Provide the (X, Y) coordinate of the cell's center where the given text is located.  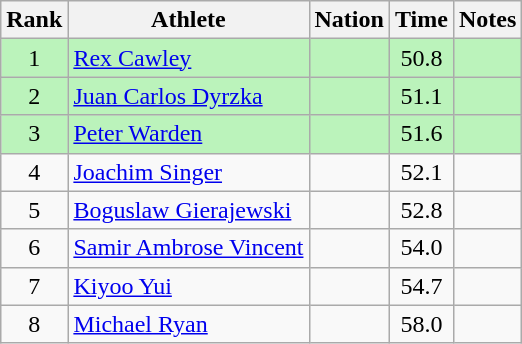
51.6 (421, 134)
52.8 (421, 210)
Samir Ambrose Vincent (188, 248)
Rex Cawley (188, 58)
Juan Carlos Dyrzka (188, 96)
1 (34, 58)
52.1 (421, 172)
58.0 (421, 324)
Nation (349, 20)
8 (34, 324)
Kiyoo Yui (188, 286)
6 (34, 248)
5 (34, 210)
Michael Ryan (188, 324)
3 (34, 134)
Athlete (188, 20)
Joachim Singer (188, 172)
7 (34, 286)
Rank (34, 20)
Time (421, 20)
54.7 (421, 286)
54.0 (421, 248)
Peter Warden (188, 134)
Notes (487, 20)
51.1 (421, 96)
50.8 (421, 58)
4 (34, 172)
Boguslaw Gierajewski (188, 210)
2 (34, 96)
